Extract the (X, Y) coordinate from the center of the cell holding the provided text.  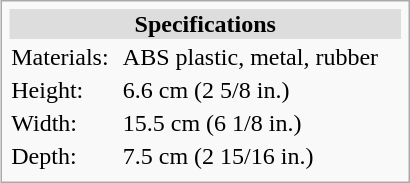
Materials: (64, 57)
Specifications (206, 24)
6.6 cm (2 5/8 in.) (260, 90)
ABS plastic, metal, rubber (260, 57)
7.5 cm (2 15/16 in.) (260, 156)
Height: (64, 90)
Width: (64, 123)
15.5 cm (6 1/8 in.) (260, 123)
Depth: (64, 156)
